Provide the (X, Y) coordinate of the cell's center where the given text is located.  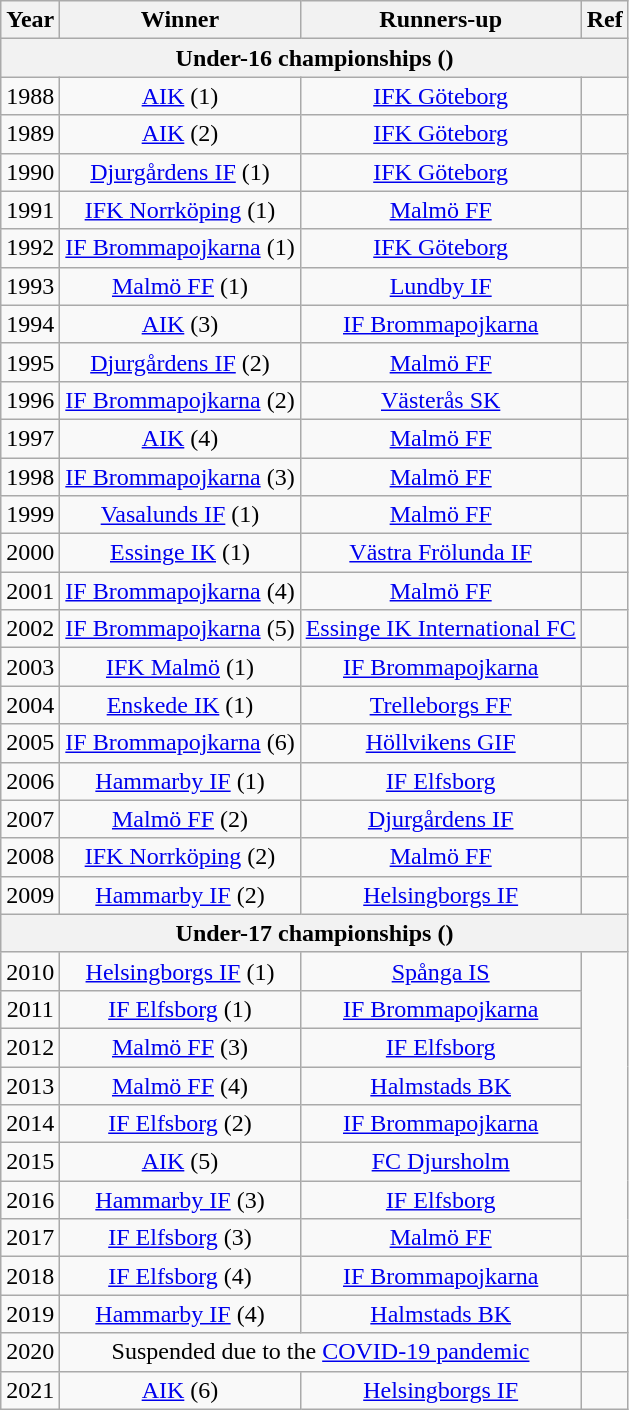
IF Brommapojkarna (1) (180, 248)
IF Brommapojkarna (4) (180, 591)
1995 (30, 362)
Hammarby IF (4) (180, 1314)
Under-17 championships () (314, 933)
IFK Norrköping (1) (180, 210)
2012 (30, 1047)
AIK (2) (180, 134)
IF Elfsborg (1) (180, 1009)
2005 (30, 743)
2019 (30, 1314)
1991 (30, 210)
Winner (180, 20)
IF Brommapojkarna (2) (180, 400)
Year (30, 20)
2016 (30, 1200)
Djurgårdens IF (440, 819)
1998 (30, 477)
IF Elfsborg (2) (180, 1124)
Under-16 championships () (314, 58)
Vasalunds IF (1) (180, 515)
IFK Malmö (1) (180, 667)
Enskede IK (1) (180, 705)
1992 (30, 248)
1994 (30, 324)
Västerås SK (440, 400)
Hammarby IF (1) (180, 781)
2001 (30, 591)
Malmö FF (4) (180, 1085)
Spånga IS (440, 971)
IF Brommapojkarna (5) (180, 629)
2013 (30, 1085)
Essinge IK International FC (440, 629)
Hammarby IF (2) (180, 895)
2018 (30, 1276)
Västra Frölunda IF (440, 553)
2007 (30, 819)
Höllvikens GIF (440, 743)
1990 (30, 172)
2020 (30, 1352)
IF Brommapojkarna (3) (180, 477)
2006 (30, 781)
IF Elfsborg (3) (180, 1238)
Djurgårdens IF (2) (180, 362)
AIK (6) (180, 1390)
2017 (30, 1238)
2004 (30, 705)
Malmö FF (3) (180, 1047)
AIK (3) (180, 324)
1989 (30, 134)
2003 (30, 667)
Malmö FF (2) (180, 819)
Trelleborgs FF (440, 705)
AIK (4) (180, 438)
2008 (30, 857)
Malmö FF (1) (180, 286)
1997 (30, 438)
2011 (30, 1009)
2014 (30, 1124)
AIK (1) (180, 96)
Runners-up (440, 20)
1996 (30, 400)
IFK Norrköping (2) (180, 857)
Ref (604, 20)
1999 (30, 515)
Djurgårdens IF (1) (180, 172)
Essinge IK (1) (180, 553)
AIK (5) (180, 1162)
Suspended due to the COVID-19 pandemic (320, 1352)
2000 (30, 553)
2021 (30, 1390)
2009 (30, 895)
2010 (30, 971)
FC Djursholm (440, 1162)
1988 (30, 96)
2015 (30, 1162)
2002 (30, 629)
Hammarby IF (3) (180, 1200)
IF Brommapojkarna (6) (180, 743)
1993 (30, 286)
Helsingborgs IF (1) (180, 971)
Lundby IF (440, 286)
IF Elfsborg (4) (180, 1276)
